Return [x, y] of the center of cell containing provided text 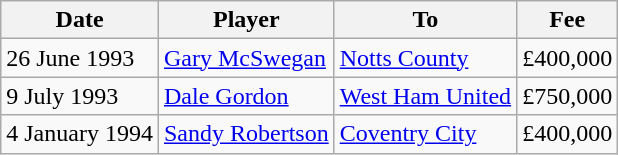
Fee [568, 20]
Notts County [425, 58]
26 June 1993 [80, 58]
Player [246, 20]
Dale Gordon [246, 96]
To [425, 20]
9 July 1993 [80, 96]
West Ham United [425, 96]
£750,000 [568, 96]
Gary McSwegan [246, 58]
4 January 1994 [80, 134]
Date [80, 20]
Coventry City [425, 134]
Sandy Robertson [246, 134]
